Return [X, Y] of the center of cell containing provided text 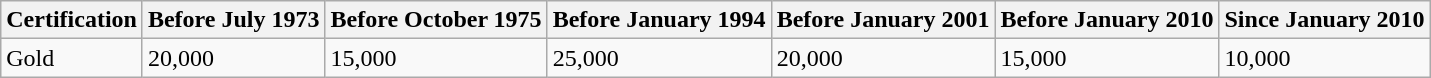
Since January 2010 [1324, 20]
Before January 1994 [659, 20]
Before July 1973 [234, 20]
Before October 1975 [436, 20]
Certification [72, 20]
Before January 2010 [1107, 20]
25,000 [659, 58]
Gold [72, 58]
Before January 2001 [883, 20]
10,000 [1324, 58]
